Determine the [X, Y] coordinate at the center of the cell enclosing the given text.  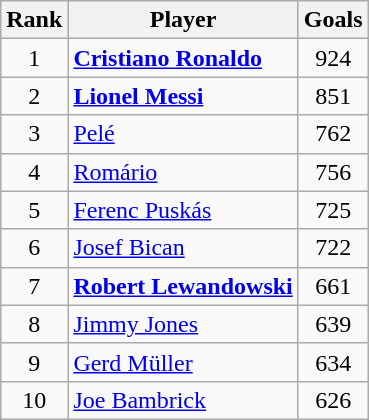
Romário [183, 172]
Pelé [183, 134]
725 [333, 210]
Ferenc Puskás [183, 210]
6 [34, 248]
Joe Bambrick [183, 400]
924 [333, 58]
9 [34, 362]
Rank [34, 20]
8 [34, 324]
756 [333, 172]
2 [34, 96]
4 [34, 172]
Robert Lewandowski [183, 286]
Lionel Messi [183, 96]
10 [34, 400]
Goals [333, 20]
3 [34, 134]
5 [34, 210]
Josef Bican [183, 248]
634 [333, 362]
Player [183, 20]
1 [34, 58]
Gerd Müller [183, 362]
Jimmy Jones [183, 324]
639 [333, 324]
661 [333, 286]
626 [333, 400]
Cristiano Ronaldo [183, 58]
851 [333, 96]
722 [333, 248]
7 [34, 286]
762 [333, 134]
